For the text-containing cell, return its midpoint in [x, y] coordinate format. 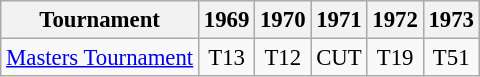
1973 [451, 20]
T13 [227, 58]
Masters Tournament [100, 58]
T12 [283, 58]
1969 [227, 20]
1971 [339, 20]
T51 [451, 58]
CUT [339, 58]
T19 [395, 58]
Tournament [100, 20]
1970 [283, 20]
1972 [395, 20]
